Determine the [X, Y] coordinate at the center of the cell enclosing the given text.  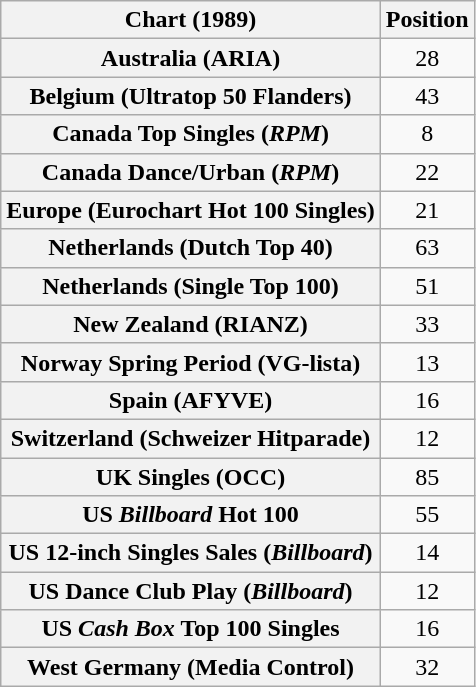
33 [427, 324]
New Zealand (RIANZ) [191, 324]
22 [427, 172]
51 [427, 286]
14 [427, 553]
UK Singles (OCC) [191, 477]
Position [427, 20]
13 [427, 362]
Spain (AFYVE) [191, 400]
US 12-inch Singles Sales (Billboard) [191, 553]
US Dance Club Play (Billboard) [191, 591]
Netherlands (Dutch Top 40) [191, 248]
Switzerland (Schweizer Hitparade) [191, 438]
West Germany (Media Control) [191, 667]
Canada Top Singles (RPM) [191, 134]
85 [427, 477]
US Cash Box Top 100 Singles [191, 629]
Canada Dance/Urban (RPM) [191, 172]
Belgium (Ultratop 50 Flanders) [191, 96]
8 [427, 134]
32 [427, 667]
63 [427, 248]
55 [427, 515]
US Billboard Hot 100 [191, 515]
Europe (Eurochart Hot 100 Singles) [191, 210]
28 [427, 58]
Netherlands (Single Top 100) [191, 286]
Chart (1989) [191, 20]
Australia (ARIA) [191, 58]
43 [427, 96]
Norway Spring Period (VG-lista) [191, 362]
21 [427, 210]
